Return the [x, y] coordinate for the center point of the cell that contains the specified text.  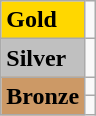
Gold [43, 20]
Silver [43, 58]
Bronze [43, 96]
